Return the [x, y] coordinate for the center point of the cell that contains the specified text.  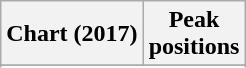
Peakpositions [194, 34]
Chart (2017) [72, 34]
